Output the (x, y) coordinate of the center of the cell containing the given text.  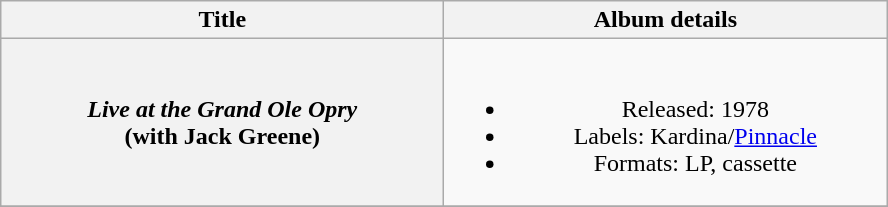
Title (222, 20)
Released: 1978Labels: Kardina/PinnacleFormats: LP, cassette (666, 122)
Live at the Grand Ole Opry(with Jack Greene) (222, 122)
Album details (666, 20)
